Determine the [X, Y] coordinate at the center of the cell enclosing the given text.  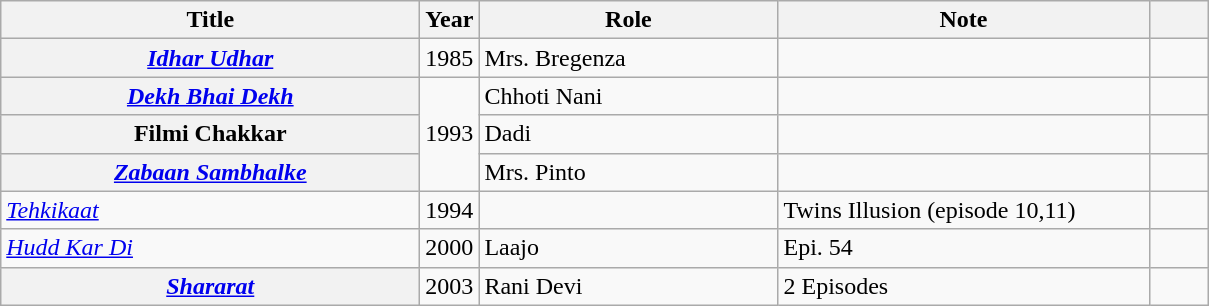
Laajo [628, 248]
Tehkikaat [210, 210]
Chhoti Nani [628, 96]
Title [210, 20]
Year [450, 20]
Idhar Udhar [210, 58]
Hudd Kar Di [210, 248]
Mrs. Pinto [628, 172]
Dekh Bhai Dekh [210, 96]
Shararat [210, 286]
Twins Illusion (episode 10,11) [964, 210]
Rani Devi [628, 286]
Zabaan Sambhalke [210, 172]
2003 [450, 286]
2000 [450, 248]
1985 [450, 58]
Epi. 54 [964, 248]
Mrs. Bregenza [628, 58]
1993 [450, 134]
Dadi [628, 134]
1994 [450, 210]
Role [628, 20]
Filmi Chakkar [210, 134]
Note [964, 20]
2 Episodes [964, 286]
